Search for the cell housing the specified text and yield its [x, y] center coordinate. 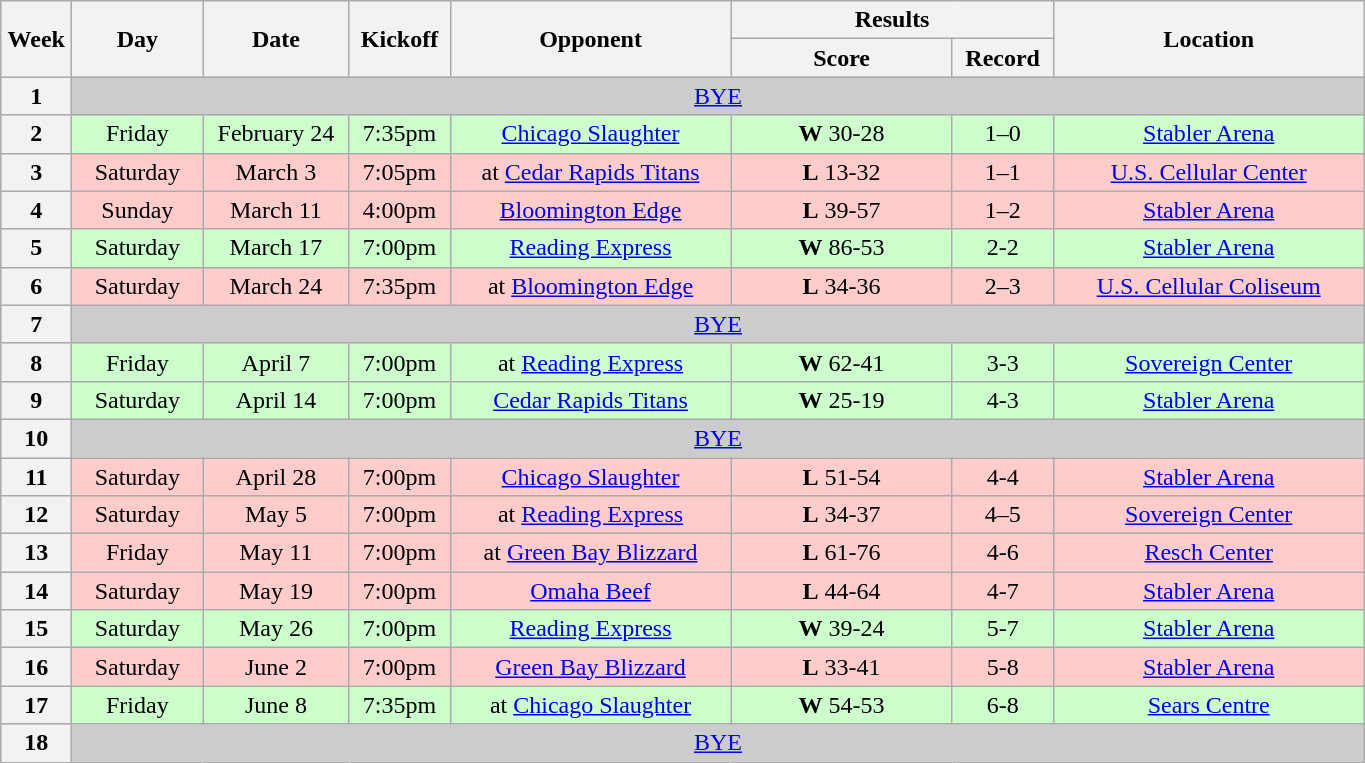
L 61-76 [842, 553]
L 34-36 [842, 286]
May 19 [276, 591]
15 [36, 629]
at Bloomington Edge [590, 286]
Opponent [590, 39]
March 11 [276, 210]
April 7 [276, 362]
10 [36, 438]
4:00pm [400, 210]
Score [842, 58]
L 39-57 [842, 210]
W 30-28 [842, 134]
W 62-41 [842, 362]
Results [892, 20]
June 8 [276, 705]
4-6 [1002, 553]
4–5 [1002, 515]
W 54-53 [842, 705]
Sunday [138, 210]
17 [36, 705]
2–3 [1002, 286]
L 13-32 [842, 172]
4-4 [1002, 477]
16 [36, 667]
March 3 [276, 172]
3 [36, 172]
Day [138, 39]
L 51-54 [842, 477]
1–0 [1002, 134]
6-8 [1002, 705]
Bloomington Edge [590, 210]
U.S. Cellular Center [1208, 172]
May 5 [276, 515]
Record [1002, 58]
5-8 [1002, 667]
7 [36, 324]
May 26 [276, 629]
L 33-41 [842, 667]
April 14 [276, 400]
8 [36, 362]
L 34-37 [842, 515]
1–1 [1002, 172]
1 [36, 96]
at Chicago Slaughter [590, 705]
Resch Center [1208, 553]
6 [36, 286]
18 [36, 743]
7:05pm [400, 172]
Sears Centre [1208, 705]
U.S. Cellular Coliseum [1208, 286]
at Green Bay Blizzard [590, 553]
Green Bay Blizzard [590, 667]
Cedar Rapids Titans [590, 400]
5 [36, 248]
1–2 [1002, 210]
4 [36, 210]
14 [36, 591]
June 2 [276, 667]
May 11 [276, 553]
February 24 [276, 134]
March 24 [276, 286]
Date [276, 39]
2 [36, 134]
April 28 [276, 477]
W 39-24 [842, 629]
5-7 [1002, 629]
W 86-53 [842, 248]
2-2 [1002, 248]
L 44-64 [842, 591]
Week [36, 39]
Kickoff [400, 39]
4-3 [1002, 400]
11 [36, 477]
Omaha Beef [590, 591]
3-3 [1002, 362]
at Cedar Rapids Titans [590, 172]
4-7 [1002, 591]
9 [36, 400]
Location [1208, 39]
March 17 [276, 248]
12 [36, 515]
13 [36, 553]
W 25-19 [842, 400]
